Extract the (X, Y) coordinate from the center of the cell holding the provided text.  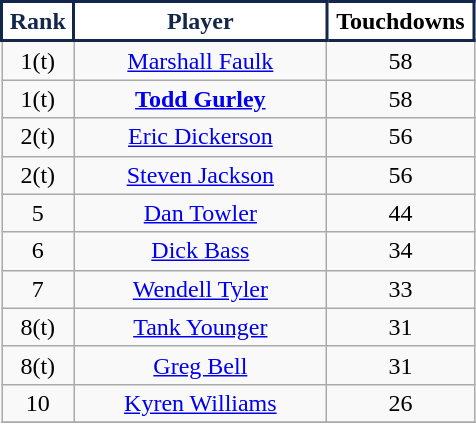
Kyren Williams (200, 403)
5 (38, 213)
Steven Jackson (200, 175)
34 (401, 251)
10 (38, 403)
Dick Bass (200, 251)
7 (38, 289)
33 (401, 289)
Player (200, 22)
26 (401, 403)
Touchdowns (401, 22)
Marshall Faulk (200, 60)
Wendell Tyler (200, 289)
44 (401, 213)
6 (38, 251)
Greg Bell (200, 365)
Eric Dickerson (200, 137)
Todd Gurley (200, 99)
Rank (38, 22)
Dan Towler (200, 213)
Tank Younger (200, 327)
